Search for the cell housing the specified text and yield its (X, Y) center coordinate. 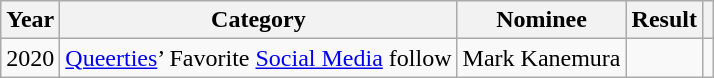
Queerties’ Favorite Social Media follow (258, 58)
Category (258, 20)
Year (30, 20)
Result (664, 20)
Nominee (542, 20)
2020 (30, 58)
Mark Kanemura (542, 58)
